Capture the cell that displays the provided text and extract its [x, y] central coordinate. 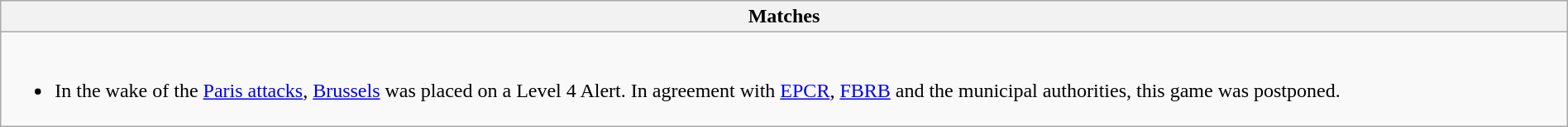
Matches [784, 17]
